Search for the cell housing the specified text and yield its [x, y] center coordinate. 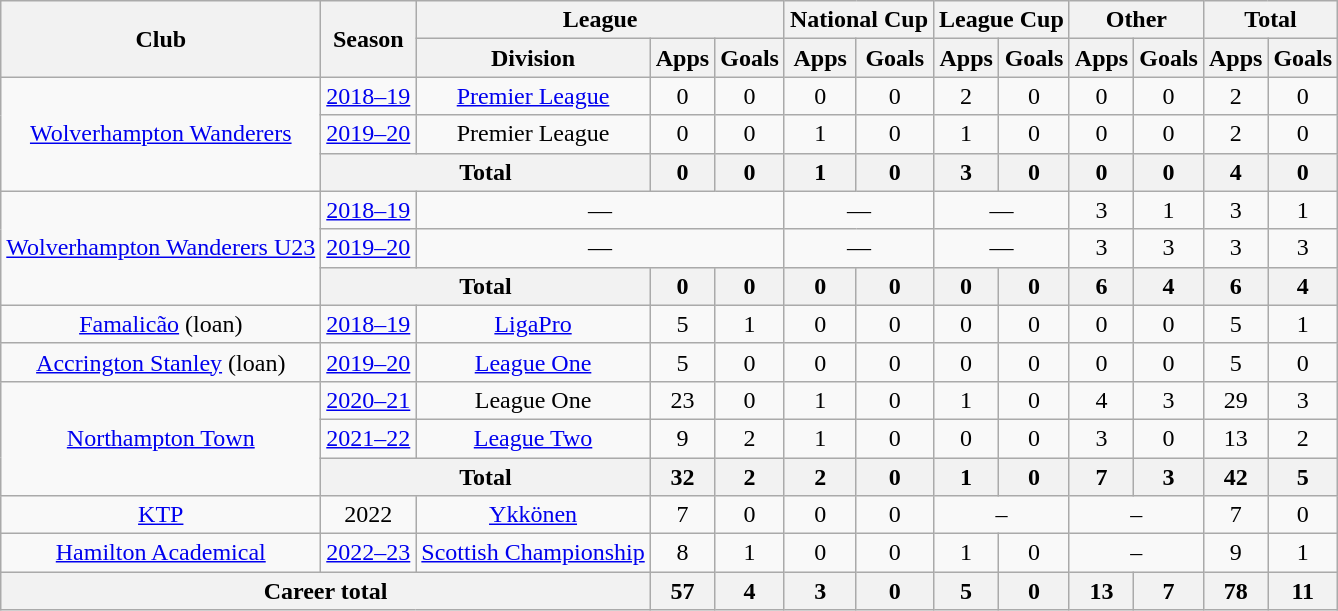
Hamilton Academical [161, 553]
11 [1303, 591]
42 [1235, 477]
Famalicão (loan) [161, 324]
2022–23 [368, 553]
League Cup [1002, 20]
2022 [368, 515]
Division [533, 58]
Northampton Town [161, 438]
2020–21 [368, 400]
Wolverhampton Wanderers U23 [161, 248]
78 [1235, 591]
Other [1136, 20]
23 [682, 400]
Season [368, 39]
Career total [326, 591]
League [600, 20]
KTP [161, 515]
Ykkönen [533, 515]
League Two [533, 438]
2021–22 [368, 438]
Wolverhampton Wanderers [161, 134]
Scottish Championship [533, 553]
57 [682, 591]
8 [682, 553]
32 [682, 477]
LigaPro [533, 324]
Club [161, 39]
29 [1235, 400]
National Cup [858, 20]
Accrington Stanley (loan) [161, 362]
